Find where the given text appears and provide that cell's center as (x, y) coordinate. 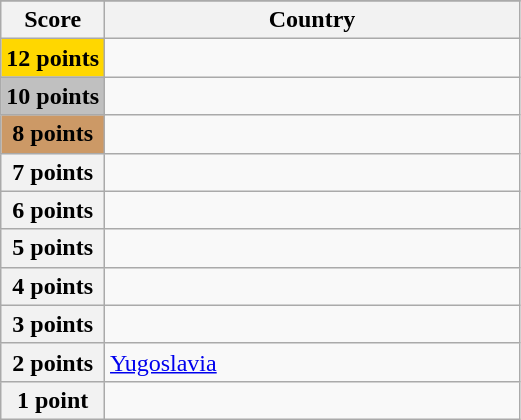
12 points (53, 58)
Yugoslavia (312, 362)
6 points (53, 210)
Country (312, 20)
5 points (53, 248)
8 points (53, 134)
Score (53, 20)
3 points (53, 324)
4 points (53, 286)
1 point (53, 400)
10 points (53, 96)
2 points (53, 362)
7 points (53, 172)
